Capture the cell that displays the provided text and extract its [x, y] central coordinate. 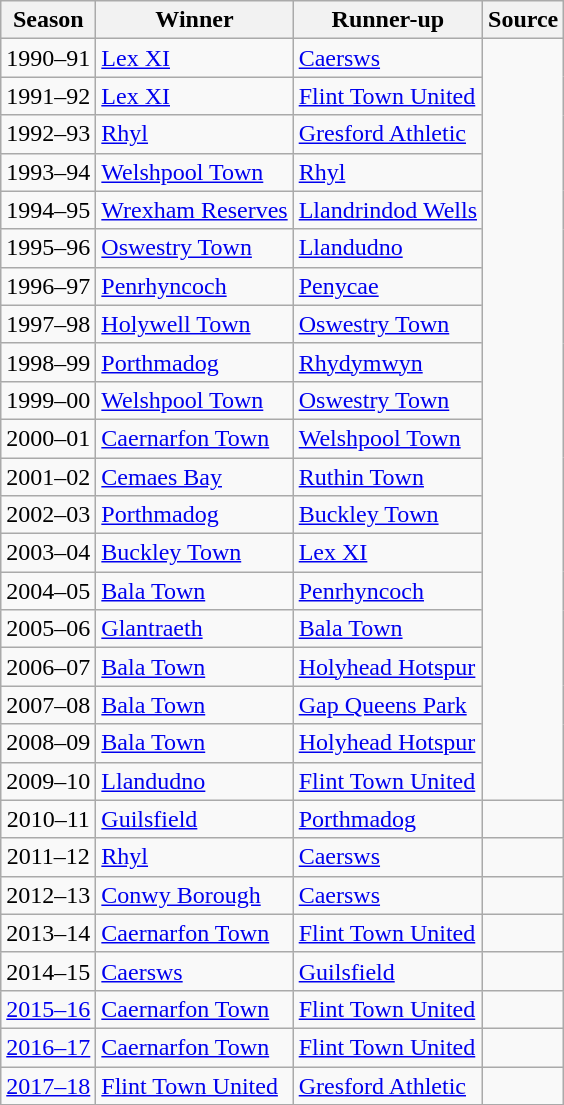
2010–11 [48, 819]
2006–07 [48, 667]
Gap Queens Park [388, 705]
1991–92 [48, 96]
2004–05 [48, 591]
2008–09 [48, 743]
1999–00 [48, 400]
2000–01 [48, 438]
Rhydymwyn [388, 362]
Penycae [388, 286]
1994–95 [48, 210]
2017–18 [48, 1085]
Holywell Town [194, 324]
Wrexham Reserves [194, 210]
Llandrindod Wells [388, 210]
1992–93 [48, 134]
1993–94 [48, 172]
1990–91 [48, 58]
2009–10 [48, 781]
1996–97 [48, 286]
Glantraeth [194, 629]
Source [524, 20]
2003–04 [48, 553]
2011–12 [48, 857]
2014–15 [48, 971]
Season [48, 20]
2016–17 [48, 1047]
2012–13 [48, 895]
1995–96 [48, 248]
2013–14 [48, 933]
Runner-up [388, 20]
2015–16 [48, 1009]
Conwy Borough [194, 895]
2005–06 [48, 629]
1998–99 [48, 362]
2002–03 [48, 515]
2001–02 [48, 477]
Ruthin Town [388, 477]
1997–98 [48, 324]
2007–08 [48, 705]
Winner [194, 20]
Cemaes Bay [194, 477]
